From the cell containing the given text, extract its center point as (x, y) coordinate. 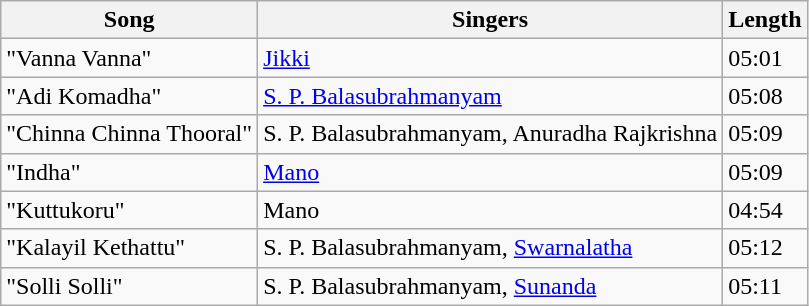
Song (130, 20)
S. P. Balasubrahmanyam, Anuradha Rajkrishna (490, 134)
"Kuttukoru" (130, 210)
05:01 (765, 58)
S. P. Balasubrahmanyam (490, 96)
Singers (490, 20)
05:08 (765, 96)
S. P. Balasubrahmanyam, Swarnalatha (490, 248)
"Indha" (130, 172)
04:54 (765, 210)
05:12 (765, 248)
"Kalayil Kethattu" (130, 248)
Jikki (490, 58)
"Vanna Vanna" (130, 58)
"Chinna Chinna Thooral" (130, 134)
Length (765, 20)
"Adi Komadha" (130, 96)
S. P. Balasubrahmanyam, Sunanda (490, 286)
05:11 (765, 286)
"Solli Solli" (130, 286)
